For the text-containing cell, return its midpoint in (X, Y) coordinate format. 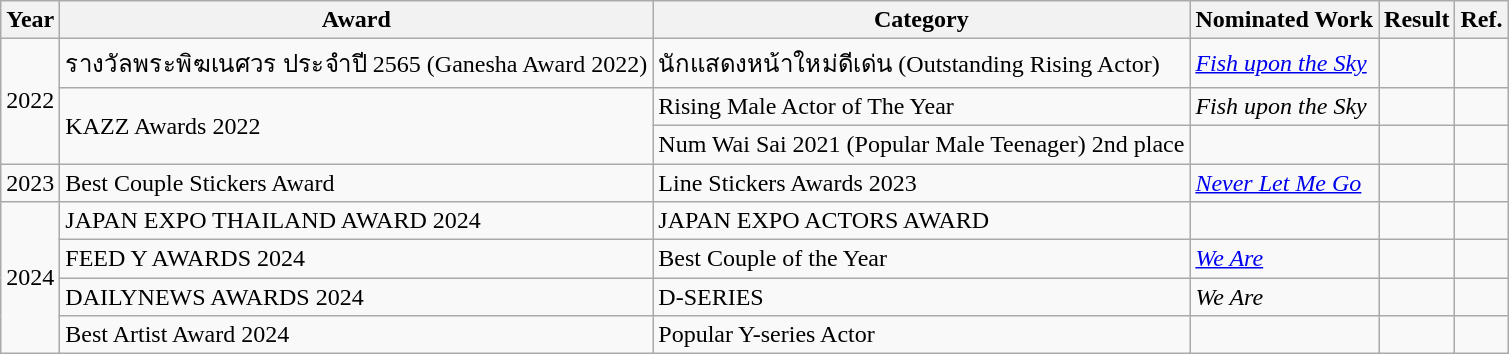
D-SERIES (922, 297)
Year (30, 20)
Best Couple of the Year (922, 259)
2023 (30, 183)
รางวัลพระพิฆเนศวร ประจำปี 2565 (Ganesha Award 2022) (356, 64)
Category (922, 20)
KAZZ Awards 2022 (356, 125)
JAPAN EXPO THAILAND AWARD 2024 (356, 221)
Popular Y-series Actor (922, 335)
Award (356, 20)
Never Let Me Go (1284, 183)
2022 (30, 102)
Rising Male Actor of The Year (922, 106)
Result (1417, 20)
FEED Y AWARDS 2024 (356, 259)
2024 (30, 278)
Num Wai Sai 2021 (Popular Male Teenager) 2nd place (922, 144)
JAPAN EXPO ACTORS AWARD (922, 221)
Best Artist Award 2024 (356, 335)
Best Couple Stickers Award (356, 183)
DAILYNEWS AWARDS 2024 (356, 297)
Line Stickers Awards 2023 (922, 183)
Nominated Work (1284, 20)
Ref. (1482, 20)
นักแสดงหน้าใหม่ดีเด่น (Outstanding Rising Actor) (922, 64)
